Find where the given text appears and provide that cell's center as [x, y] coordinate. 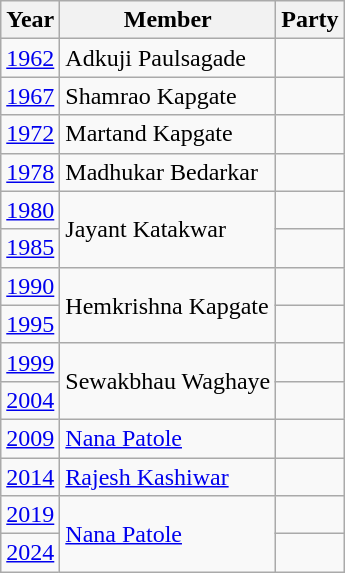
Jayant Katakwar [168, 229]
2024 [30, 553]
1995 [30, 324]
1962 [30, 58]
Martand Kapgate [168, 134]
Madhukar Bedarkar [168, 172]
2019 [30, 515]
1972 [30, 134]
Rajesh Kashiwar [168, 477]
Hemkrishna Kapgate [168, 305]
Party [310, 20]
1990 [30, 286]
2014 [30, 477]
1967 [30, 96]
Member [168, 20]
2004 [30, 400]
Year [30, 20]
Adkuji Paulsagade [168, 58]
1980 [30, 210]
1999 [30, 362]
2009 [30, 438]
Shamrao Kapgate [168, 96]
1985 [30, 248]
Sewakbhau Waghaye [168, 381]
1978 [30, 172]
